Identify which cell holds the provided text, then report its [X, Y] central coordinate. 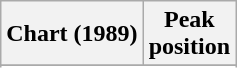
Peakposition [189, 34]
Chart (1989) [72, 34]
